Find where the given text appears and provide that cell's center as [X, Y] coordinate. 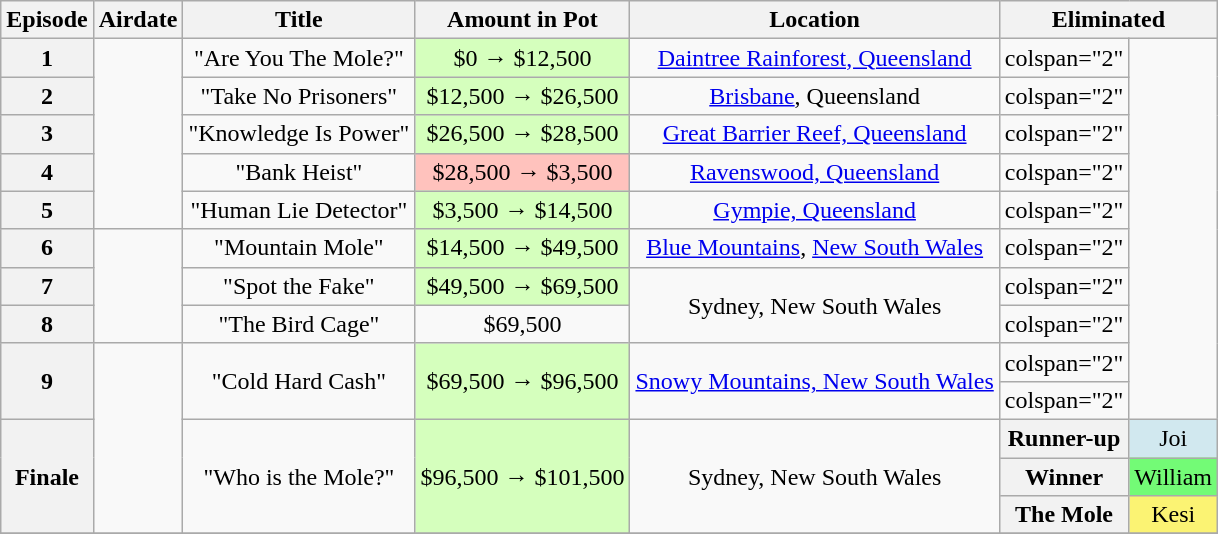
4 [47, 172]
"Human Lie Detector" [299, 210]
"The Bird Cage" [299, 324]
Daintree Rainforest, Queensland [814, 58]
$0 → $12,500 [522, 58]
$14,500 → $49,500 [522, 248]
9 [47, 381]
Kesi [1174, 515]
Ravenswood, Queensland [814, 172]
$3,500 → $14,500 [522, 210]
6 [47, 248]
Location [814, 20]
Brisbane, Queensland [814, 96]
$69,500 [522, 324]
The Mole [1064, 515]
"Who is the Mole?" [299, 476]
Title [299, 20]
Gympie, Queensland [814, 210]
"Spot the Fake" [299, 286]
Airdate [138, 20]
$96,500 → $101,500 [522, 476]
2 [47, 96]
1 [47, 58]
Winner [1064, 477]
"Knowledge Is Power" [299, 134]
"Take No Prisoners" [299, 96]
$69,500 → $96,500 [522, 381]
Amount in Pot [522, 20]
$12,500 → $26,500 [522, 96]
$49,500 → $69,500 [522, 286]
William [1174, 477]
Joi [1174, 438]
Snowy Mountains, New South Wales [814, 381]
7 [47, 286]
Eliminated [1108, 20]
"Bank Heist" [299, 172]
8 [47, 324]
"Cold Hard Cash" [299, 381]
$28,500 → $3,500 [522, 172]
Runner-up [1064, 438]
"Mountain Mole" [299, 248]
3 [47, 134]
Episode [47, 20]
Finale [47, 476]
$26,500 → $28,500 [522, 134]
Blue Mountains, New South Wales [814, 248]
"Are You The Mole?" [299, 58]
5 [47, 210]
Great Barrier Reef, Queensland [814, 134]
